Output the (X, Y) coordinate of the center of the cell containing the given text.  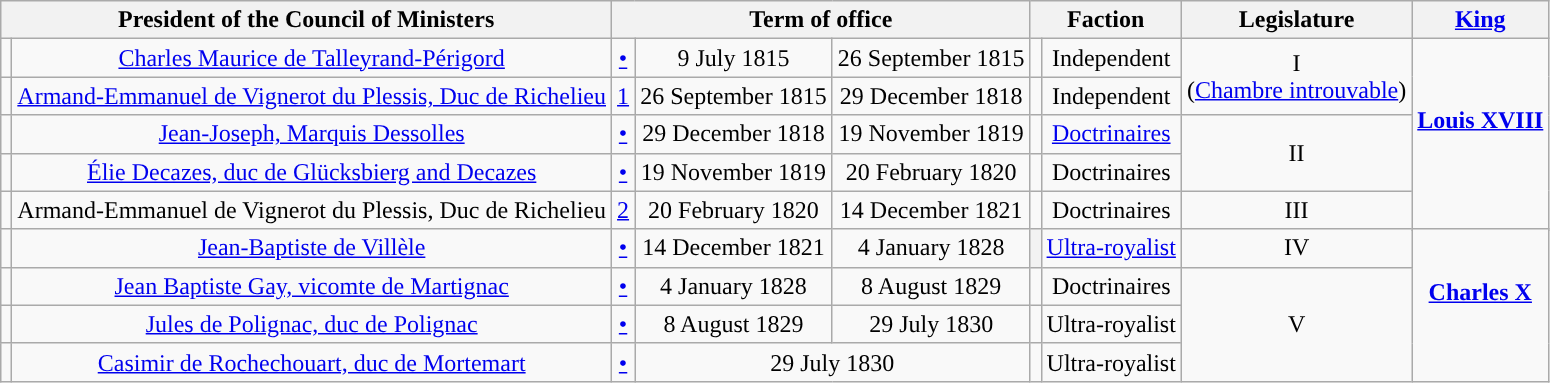
President of the Council of Ministers (306, 20)
Jean Baptiste Gay, vicomte de Martignac (312, 286)
Élie Decazes, duc de Glücksbierg and Decazes (312, 172)
Charles X (1480, 305)
9 July 1815 (734, 58)
II (1296, 153)
Louis XVIII (1480, 134)
I(Chambre introuvable) (1296, 77)
Charles Maurice de Talleyrand-Périgord (312, 58)
Legislature (1296, 20)
III (1296, 210)
Jules de Polignac, duc de Polignac (312, 324)
V (1296, 324)
Jean-Joseph, Marquis Dessolles (312, 134)
King (1480, 20)
Casimir de Rochechouart, duc de Mortemart (312, 362)
2 (624, 210)
Faction (1106, 20)
1 (624, 96)
IV (1296, 248)
Jean-Baptiste de Villèle (312, 248)
Term of office (821, 20)
